Pinpoint the cell where the given text exists, returning its (X, Y) midpoint coordinate. 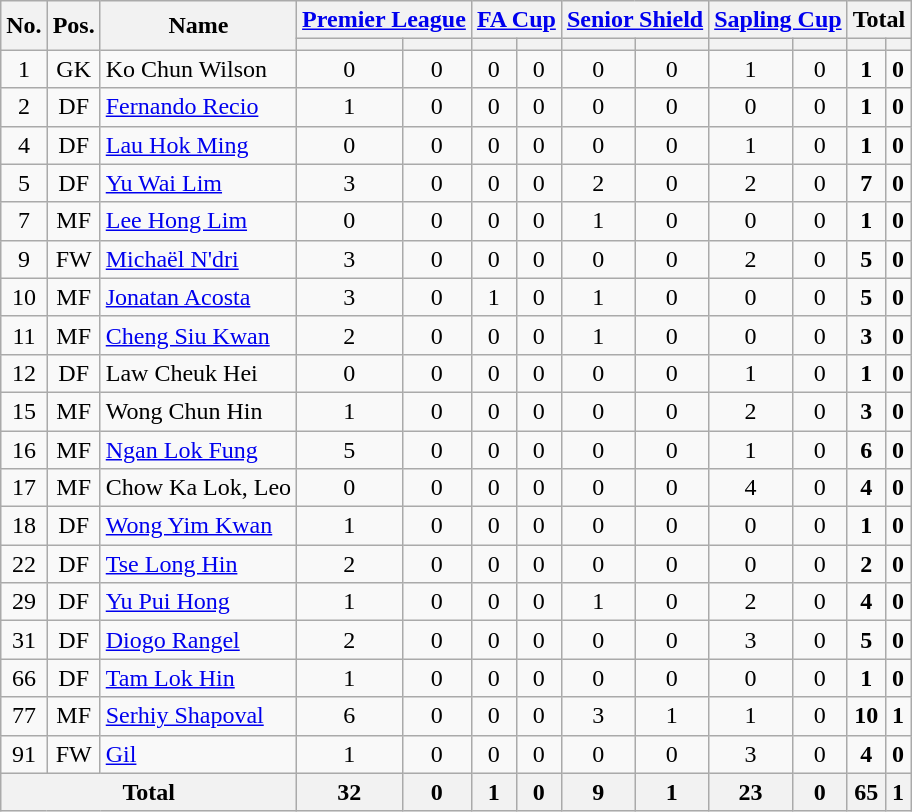
77 (24, 716)
GK (74, 69)
Law Cheuk Hei (198, 373)
Ko Chun Wilson (198, 69)
Yu Wai Lim (198, 183)
12 (24, 373)
Premier League (384, 20)
17 (24, 488)
Yu Pui Hong (198, 602)
Wong Chun Hin (198, 411)
FA Cup (516, 20)
Gil (198, 754)
16 (24, 449)
22 (24, 564)
Michaël N'dri (198, 259)
91 (24, 754)
Ngan Lok Fung (198, 449)
29 (24, 602)
Jonatan Acosta (198, 297)
Sapling Cup (778, 20)
Serhiy Shapoval (198, 716)
Fernando Recio (198, 107)
Wong Yim Kwan (198, 526)
No. (24, 26)
Name (198, 26)
Pos. (74, 26)
23 (751, 792)
66 (24, 678)
11 (24, 335)
31 (24, 640)
32 (350, 792)
Lee Hong Lim (198, 221)
Chow Ka Lok, Leo (198, 488)
Lau Hok Ming (198, 145)
Senior Shield (634, 20)
Cheng Siu Kwan (198, 335)
Tse Long Hin (198, 564)
65 (866, 792)
Diogo Rangel (198, 640)
15 (24, 411)
Tam Lok Hin (198, 678)
18 (24, 526)
